Return the (x, y) coordinate for the center point of the cell that contains the specified text.  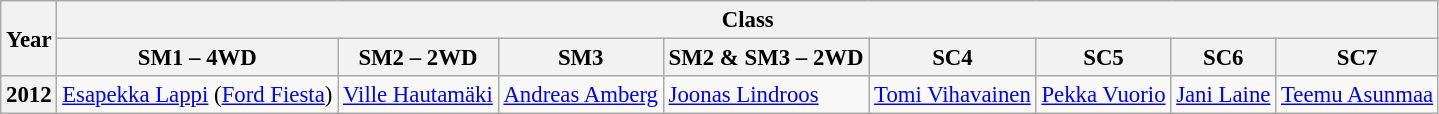
SM1 – 4WD (198, 58)
SC6 (1224, 58)
SC7 (1358, 58)
Class (748, 20)
2012 (29, 95)
Ville Hautamäki (418, 95)
SM3 (580, 58)
SM2 & SM3 – 2WD (766, 58)
Year (29, 38)
SM2 – 2WD (418, 58)
Joonas Lindroos (766, 95)
Teemu Asunmaa (1358, 95)
SC4 (952, 58)
Tomi Vihavainen (952, 95)
Andreas Amberg (580, 95)
SC5 (1104, 58)
Pekka Vuorio (1104, 95)
Esapekka Lappi (Ford Fiesta) (198, 95)
Jani Laine (1224, 95)
